Find where the given text appears and provide that cell's center as (X, Y) coordinate. 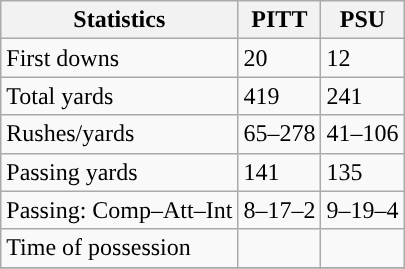
First downs (120, 58)
65–278 (280, 134)
135 (362, 172)
PITT (280, 20)
Passing: Comp–Att–Int (120, 210)
8–17–2 (280, 210)
419 (280, 96)
41–106 (362, 134)
PSU (362, 20)
9–19–4 (362, 210)
12 (362, 58)
Statistics (120, 20)
Time of possession (120, 248)
241 (362, 96)
Passing yards (120, 172)
20 (280, 58)
141 (280, 172)
Total yards (120, 96)
Rushes/yards (120, 134)
